For the text-containing cell, return its midpoint in (x, y) coordinate format. 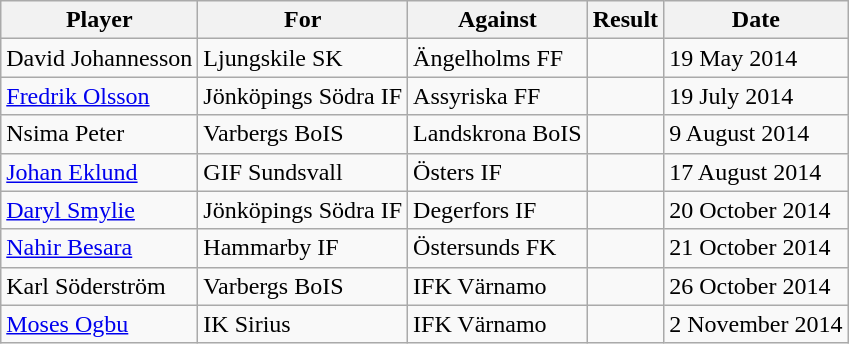
Assyriska FF (498, 96)
Nsima Peter (100, 134)
Moses Ogbu (100, 324)
Johan Eklund (100, 172)
IK Sirius (303, 324)
Hammarby IF (303, 248)
21 October 2014 (756, 248)
Daryl Smylie (100, 210)
Date (756, 20)
Degerfors IF (498, 210)
Result (625, 20)
Fredrik Olsson (100, 96)
17 August 2014 (756, 172)
Karl Söderström (100, 286)
For (303, 20)
Against (498, 20)
Östers IF (498, 172)
Östersunds FK (498, 248)
19 July 2014 (756, 96)
David Johannesson (100, 58)
2 November 2014 (756, 324)
9 August 2014 (756, 134)
Nahir Besara (100, 248)
19 May 2014 (756, 58)
20 October 2014 (756, 210)
Player (100, 20)
Landskrona BoIS (498, 134)
26 October 2014 (756, 286)
Ljungskile SK (303, 58)
Ängelholms FF (498, 58)
GIF Sundsvall (303, 172)
